Find where the given text appears and provide that cell's center as [x, y] coordinate. 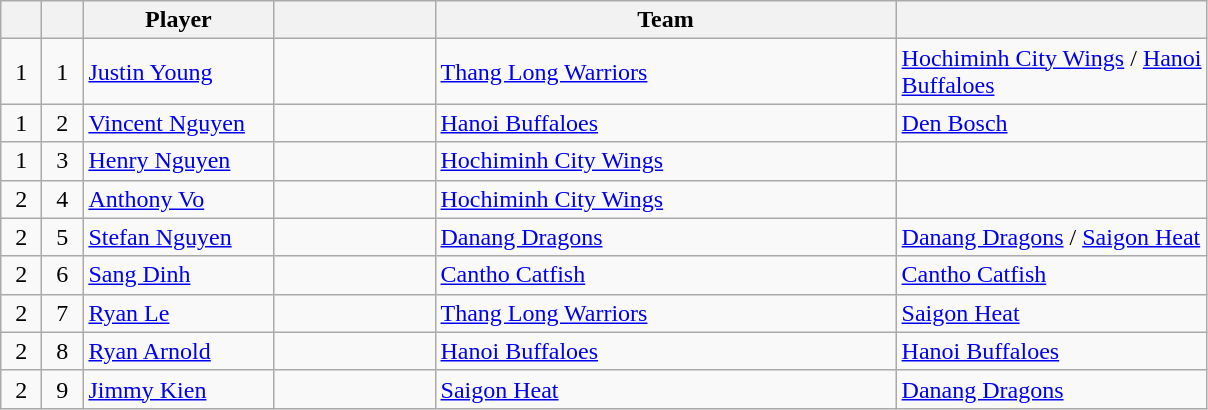
Justin Young [178, 72]
Anthony Vo [178, 199]
Hochiminh City Wings / Hanoi Buffaloes [1052, 72]
9 [62, 389]
5 [62, 237]
Vincent Nguyen [178, 123]
Stefan Nguyen [178, 237]
6 [62, 275]
Henry Nguyen [178, 161]
Den Bosch [1052, 123]
8 [62, 351]
3 [62, 161]
Player [178, 20]
Ryan Arnold [178, 351]
Jimmy Kien [178, 389]
Ryan Le [178, 313]
Danang Dragons / Saigon Heat [1052, 237]
7 [62, 313]
4 [62, 199]
Sang Dinh [178, 275]
Team [666, 20]
